From the cell containing the given text, extract its center point as [x, y] coordinate. 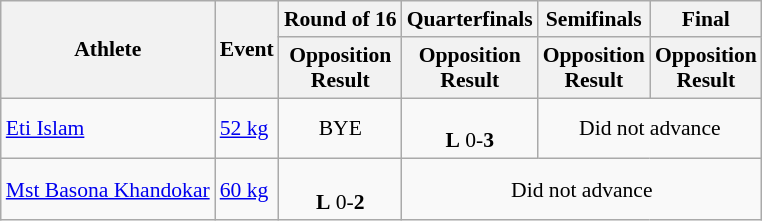
Mst Basona Khandokar [108, 190]
60 kg [247, 190]
L 0-3 [470, 128]
Quarterfinals [470, 19]
Eti Islam [108, 128]
Final [706, 19]
52 kg [247, 128]
L 0-2 [340, 190]
Round of 16 [340, 19]
Semifinals [594, 19]
Athlete [108, 50]
Event [247, 50]
BYE [340, 128]
